Detect which cell encompasses the target text, then output its [x, y] center coordinate. 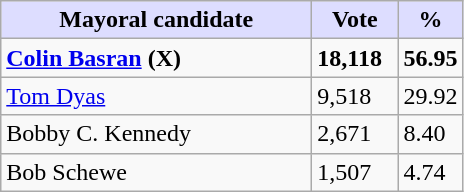
Tom Dyas [156, 96]
2,671 [355, 134]
Vote [355, 20]
Colin Basran (X) [156, 58]
Bobby C. Kennedy [156, 134]
Bob Schewe [156, 172]
56.95 [430, 58]
18,118 [355, 58]
8.40 [430, 134]
1,507 [355, 172]
Mayoral candidate [156, 20]
29.92 [430, 96]
9,518 [355, 96]
4.74 [430, 172]
% [430, 20]
